Return the (x, y) coordinate for the center point of the cell that contains the specified text.  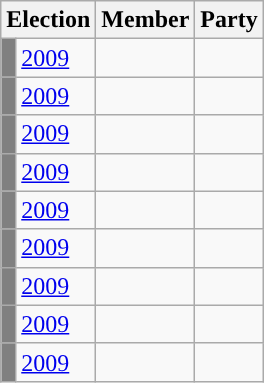
Member (146, 20)
Election (48, 20)
Party (229, 20)
